Provide the (x, y) coordinate of the cell's center where the given text is located.  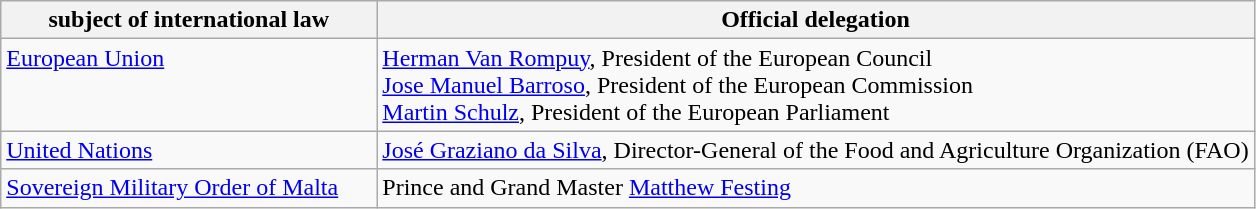
United Nations (189, 150)
Prince and Grand Master Matthew Festing (816, 188)
José Graziano da Silva, Director-General of the Food and Agriculture Organization (FAO) (816, 150)
Official delegation (816, 20)
subject of international law (189, 20)
Sovereign Military Order of Malta (189, 188)
European Union (189, 85)
